Search for the cell housing the specified text and yield its (x, y) center coordinate. 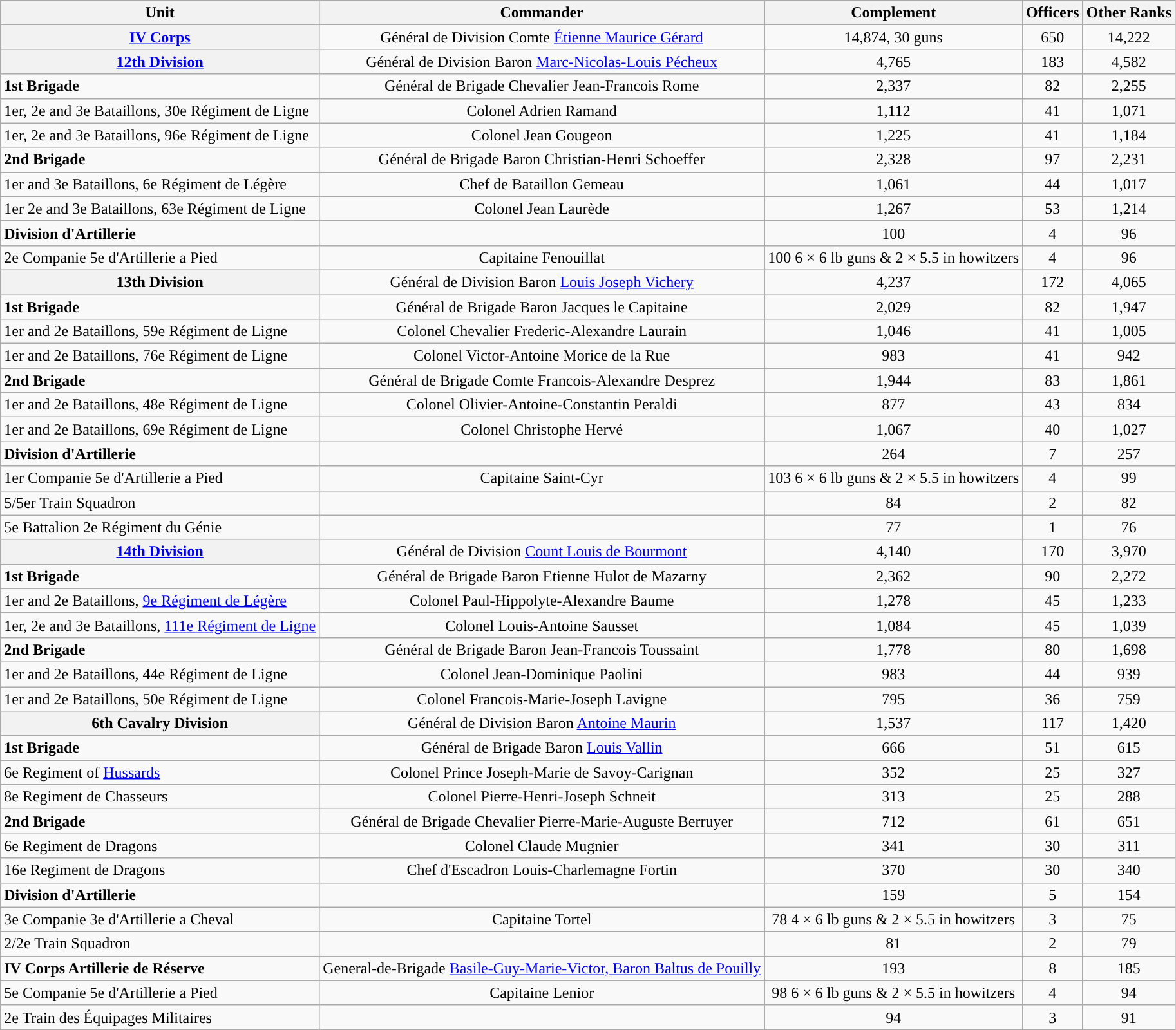
2,328 (894, 160)
185 (1128, 968)
Colonel Louis-Antoine Sausset (542, 625)
834 (1128, 405)
Chef de Bataillon Gemeau (542, 184)
78 4 × 6 lb guns & 2 × 5.5 in howitzers (894, 919)
Général de Brigade Baron Jean-Francois Toussaint (542, 650)
Général de Brigade Baron Jacques le Capitaine (542, 307)
6e Regiment de Dragons (160, 846)
80 (1053, 650)
Colonel Paul-Hippolyte-Alexandre Baume (542, 601)
257 (1128, 454)
2,029 (894, 307)
340 (1128, 870)
Capitaine Fenouillat (542, 257)
2e Companie 5e d'Artillerie a Pied (160, 257)
2,362 (894, 576)
666 (894, 748)
759 (1128, 698)
1,084 (894, 625)
97 (1053, 160)
14th Division (160, 552)
8e Regiment de Chasseurs (160, 797)
Général de Division Baron Louis Joseph Vichery (542, 282)
Général de Brigade Comte Francois-Alexandre Desprez (542, 380)
90 (1053, 576)
1er, 2e and 3e Bataillons, 96e Régiment de Ligne (160, 135)
1,537 (894, 724)
98 6 × 6 lb guns & 2 × 5.5 in howitzers (894, 993)
40 (1053, 429)
1,112 (894, 111)
General-de-Brigade Basile-Guy-Marie-Victor, Baron Baltus de Pouilly (542, 968)
1er, 2e and 3e Bataillons, 111e Régiment de Ligne (160, 625)
Officers (1053, 13)
2,272 (1128, 576)
14,874, 30 guns (894, 37)
Colonel Prince Joseph-Marie de Savoy-Carignan (542, 772)
Colonel Olivier-Antoine-Constantin Peraldi (542, 405)
1,017 (1128, 184)
1 (1053, 527)
2/2e Train Squadron (160, 944)
1er and 2e Bataillons, 59e Régiment de Ligne (160, 332)
36 (1053, 698)
3,970 (1128, 552)
6th Cavalry Division (160, 724)
1,061 (894, 184)
Général de Division Baron Antoine Maurin (542, 724)
712 (894, 821)
Général de Brigade Baron Christian-Henri Schoeffer (542, 160)
Général de Division Baron Marc-Nicolas-Louis Pécheux (542, 62)
91 (1128, 1017)
Complement (894, 13)
172 (1053, 282)
939 (1128, 674)
76 (1128, 527)
4,140 (894, 552)
327 (1128, 772)
Colonel Pierre-Henri-Joseph Schneit (542, 797)
43 (1053, 405)
1,267 (894, 209)
5e Companie 5e d'Artillerie a Pied (160, 993)
Colonel Jean Laurède (542, 209)
1,225 (894, 135)
Colonel Jean-Dominique Paolini (542, 674)
Colonel Claude Mugnier (542, 846)
4,237 (894, 282)
Général de Brigade Chevalier Pierre-Marie-Auguste Berruyer (542, 821)
5e Battalion 2e Régiment du Génie (160, 527)
1,067 (894, 429)
75 (1128, 919)
1er 2e and 3e Bataillons, 63e Régiment de Ligne (160, 209)
Unit (160, 13)
1er and 2e Bataillons, 50e Régiment de Ligne (160, 698)
Capitaine Tortel (542, 919)
1,005 (1128, 332)
12th Division (160, 62)
193 (894, 968)
1,778 (894, 650)
615 (1128, 748)
5 (1053, 895)
1er and 3e Bataillons, 6e Régiment de Légère (160, 184)
311 (1128, 846)
1,046 (894, 332)
1er and 2e Bataillons, 44e Régiment de Ligne (160, 674)
2,231 (1128, 160)
159 (894, 895)
1,420 (1128, 724)
81 (894, 944)
3e Companie 3e d'Artillerie a Cheval (160, 919)
1,027 (1128, 429)
1,698 (1128, 650)
99 (1128, 478)
370 (894, 870)
100 6 × 6 lb guns & 2 × 5.5 in howitzers (894, 257)
1er, 2e and 3e Bataillons, 30e Régiment de Ligne (160, 111)
1,944 (894, 380)
4,765 (894, 62)
61 (1053, 821)
77 (894, 527)
84 (894, 503)
103 6 × 6 lb guns & 2 × 5.5 in howitzers (894, 478)
13th Division (160, 282)
795 (894, 698)
1,214 (1128, 209)
53 (1053, 209)
170 (1053, 552)
651 (1128, 821)
1er and 2e Bataillons, 69e Régiment de Ligne (160, 429)
1,861 (1128, 380)
352 (894, 772)
83 (1053, 380)
1er and 2e Bataillons, 9e Régiment de Légère (160, 601)
Général de Brigade Baron Louis Vallin (542, 748)
IV Corps (160, 37)
1er and 2e Bataillons, 48e Régiment de Ligne (160, 405)
877 (894, 405)
5/5er Train Squadron (160, 503)
2,255 (1128, 86)
Colonel Adrien Ramand (542, 111)
183 (1053, 62)
14,222 (1128, 37)
154 (1128, 895)
Général de Brigade Baron Etienne Hulot de Mazarny (542, 576)
1er and 2e Bataillons, 76e Régiment de Ligne (160, 356)
313 (894, 797)
7 (1053, 454)
Colonel Victor-Antoine Morice de la Rue (542, 356)
Capitaine Lenior (542, 993)
942 (1128, 356)
Général de Brigade Chevalier Jean-Francois Rome (542, 86)
16e Regiment de Dragons (160, 870)
Colonel Chevalier Frederic-Alexandre Laurain (542, 332)
4,065 (1128, 282)
1,184 (1128, 135)
51 (1053, 748)
1er Companie 5e d'Artillerie a Pied (160, 478)
1,071 (1128, 111)
8 (1053, 968)
100 (894, 233)
6e Regiment of Hussards (160, 772)
Général de Division Count Louis de Bourmont (542, 552)
Capitaine Saint-Cyr (542, 478)
Colonel Christophe Hervé (542, 429)
Colonel Francois-Marie-Joseph Lavigne (542, 698)
79 (1128, 944)
IV Corps Artillerie de Réserve (160, 968)
Chef d'Escadron Louis-Charlemagne Fortin (542, 870)
1,233 (1128, 601)
117 (1053, 724)
2e Train des Équipages Militaires (160, 1017)
Other Ranks (1128, 13)
4,582 (1128, 62)
1,278 (894, 601)
Commander (542, 13)
Colonel Jean Gougeon (542, 135)
2,337 (894, 86)
650 (1053, 37)
1,039 (1128, 625)
341 (894, 846)
Général de Division Comte Étienne Maurice Gérard (542, 37)
288 (1128, 797)
1,947 (1128, 307)
264 (894, 454)
